Provide the [x, y] coordinate of the cell's center where the given text is located.  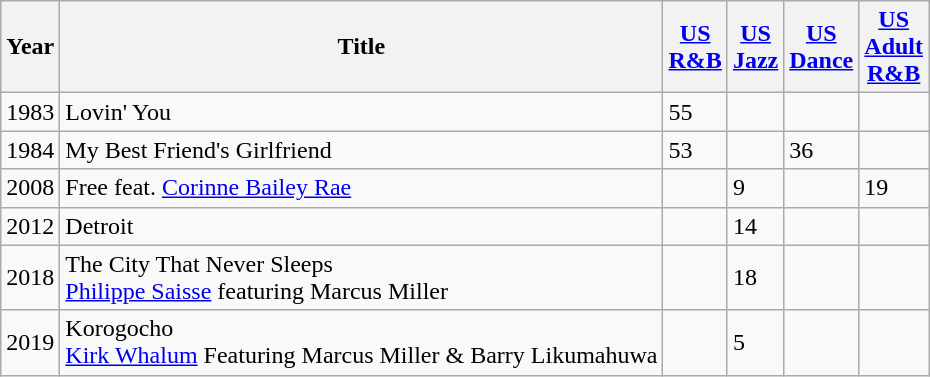
1983 [30, 112]
2012 [30, 226]
9 [755, 188]
Free feat. Corinne Bailey Rae [362, 188]
USJazz [755, 47]
USAdultR&B [894, 47]
19 [894, 188]
2008 [30, 188]
2019 [30, 342]
55 [695, 112]
Detroit [362, 226]
36 [822, 150]
Title [362, 47]
2018 [30, 278]
53 [695, 150]
14 [755, 226]
5 [755, 342]
My Best Friend's Girlfriend [362, 150]
USDance [822, 47]
The City That Never SleepsPhilippe Saisse featuring Marcus Miller [362, 278]
18 [755, 278]
Year [30, 47]
Lovin' You [362, 112]
KorogochoKirk Whalum Featuring Marcus Miller & Barry Likumahuwa [362, 342]
1984 [30, 150]
USR&B [695, 47]
